Detect which cell encompasses the target text, then output its [X, Y] center coordinate. 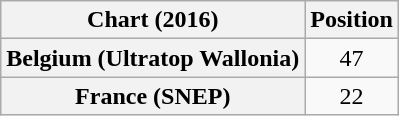
Belgium (Ultratop Wallonia) [153, 58]
Chart (2016) [153, 20]
47 [352, 58]
Position [352, 20]
22 [352, 96]
France (SNEP) [153, 96]
